For the text-containing cell, return its midpoint in (x, y) coordinate format. 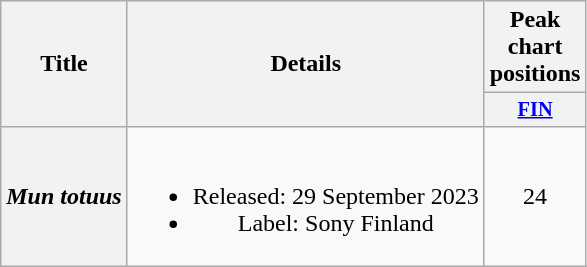
Released: 29 September 2023Label: Sony Finland (306, 196)
Peak chart positions (535, 47)
FIN (535, 110)
Details (306, 64)
Mun totuus (64, 196)
Title (64, 64)
24 (535, 196)
